Scan for the cell matching the given text and deliver its [x, y] coordinate at center. 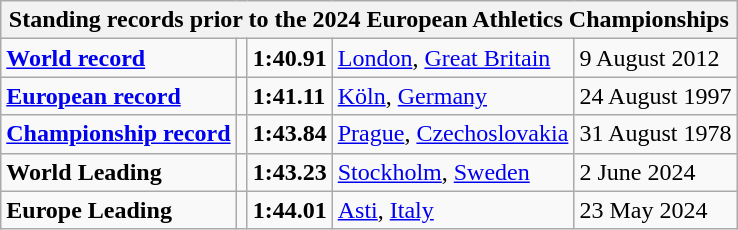
World record [118, 58]
1:43.84 [290, 134]
24 August 1997 [656, 96]
World Leading [118, 172]
1:43.23 [290, 172]
Stockholm, Sweden [453, 172]
London, Great Britain [453, 58]
1:40.91 [290, 58]
9 August 2012 [656, 58]
Europe Leading [118, 210]
Köln, Germany [453, 96]
1:41.11 [290, 96]
1:44.01 [290, 210]
2 June 2024 [656, 172]
Asti, Italy [453, 210]
European record [118, 96]
Prague, Czechoslovakia [453, 134]
31 August 1978 [656, 134]
23 May 2024 [656, 210]
Championship record [118, 134]
Standing records prior to the 2024 European Athletics Championships [369, 20]
